Identify which cell holds the provided text, then report its [x, y] central coordinate. 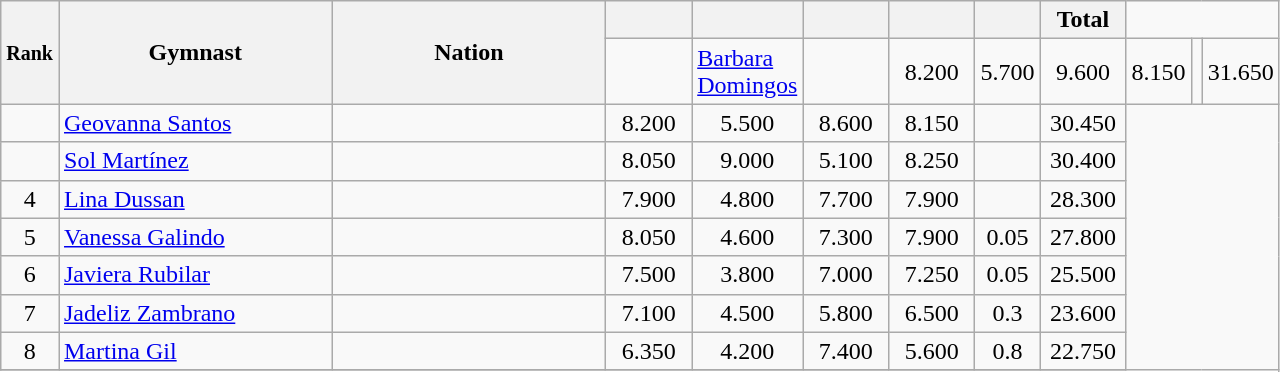
Nation [469, 52]
25.500 [1083, 275]
5.700 [1008, 72]
5.600 [932, 351]
Sol Martínez [195, 161]
31.650 [1240, 72]
Total [1083, 20]
30.450 [1083, 123]
Javiera Rubilar [195, 275]
9.000 [748, 161]
7 [30, 313]
Rank [30, 52]
22.750 [1083, 351]
28.300 [1083, 199]
23.600 [1083, 313]
6.500 [932, 313]
5.100 [846, 161]
4.200 [748, 351]
3.800 [748, 275]
6.350 [649, 351]
6 [30, 275]
Vanessa Galindo [195, 237]
8 [30, 351]
0.8 [1008, 351]
7.250 [932, 275]
5.800 [846, 313]
30.400 [1083, 161]
7.400 [846, 351]
Geovanna Santos [195, 123]
7.300 [846, 237]
7.000 [846, 275]
9.600 [1083, 72]
7.500 [649, 275]
27.800 [1083, 237]
7.100 [649, 313]
4 [30, 199]
4.500 [748, 313]
4.800 [748, 199]
Barbara Domingos [748, 72]
7.700 [846, 199]
Lina Dussan [195, 199]
8.600 [846, 123]
5.500 [748, 123]
8.250 [932, 161]
5 [30, 237]
Jadeliz Zambrano [195, 313]
0.3 [1008, 313]
Gymnast [195, 52]
4.600 [748, 237]
Martina Gil [195, 351]
